Return the [X, Y] coordinate for the center point of the cell that contains the specified text.  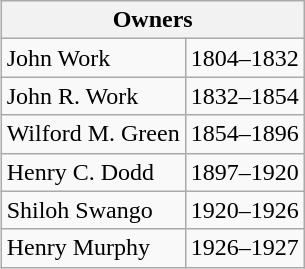
1926–1927 [244, 248]
Henry Murphy [93, 248]
1897–1920 [244, 172]
Shiloh Swango [93, 210]
1804–1832 [244, 58]
1854–1896 [244, 134]
John Work [93, 58]
Henry C. Dodd [93, 172]
1832–1854 [244, 96]
Wilford M. Green [93, 134]
1920–1926 [244, 210]
Owners [152, 20]
John R. Work [93, 96]
